From the cell containing the given text, extract its center point as [x, y] coordinate. 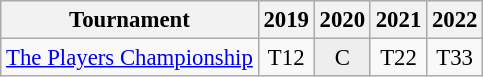
2021 [398, 20]
T12 [286, 58]
C [342, 58]
T33 [455, 58]
T22 [398, 58]
Tournament [130, 20]
2019 [286, 20]
The Players Championship [130, 58]
2020 [342, 20]
2022 [455, 20]
